Determine the (x, y) coordinate at the center of the cell enclosing the given text.  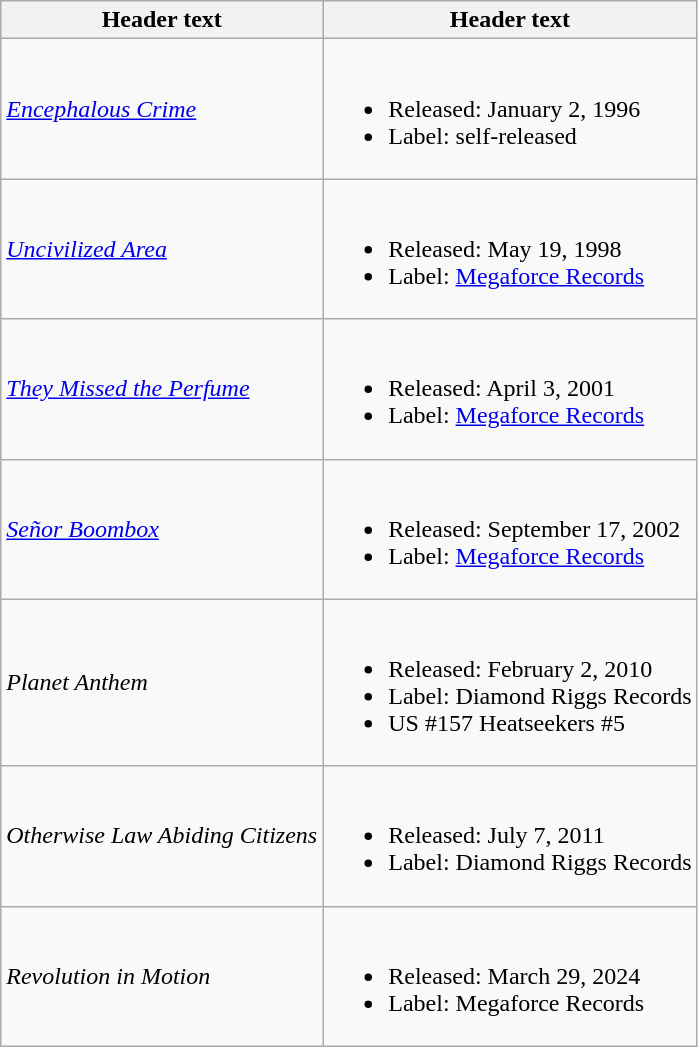
Released: April 3, 2001Label: Megaforce Records (510, 389)
Otherwise Law Abiding Citizens (162, 836)
Revolution in Motion (162, 976)
Uncivilized Area (162, 249)
Señor Boombox (162, 529)
Released: January 2, 1996Label: self-released (510, 109)
Released: May 19, 1998Label: Megaforce Records (510, 249)
Released: March 29, 2024Label: Megaforce Records (510, 976)
Released: February 2, 2010Label: Diamond Riggs RecordsUS #157 Heatseekers #5 (510, 682)
Released: September 17, 2002Label: Megaforce Records (510, 529)
Planet Anthem (162, 682)
Encephalous Crime (162, 109)
They Missed the Perfume (162, 389)
Released: July 7, 2011Label: Diamond Riggs Records (510, 836)
